Extract the (X, Y) coordinate from the center of the cell holding the provided text.  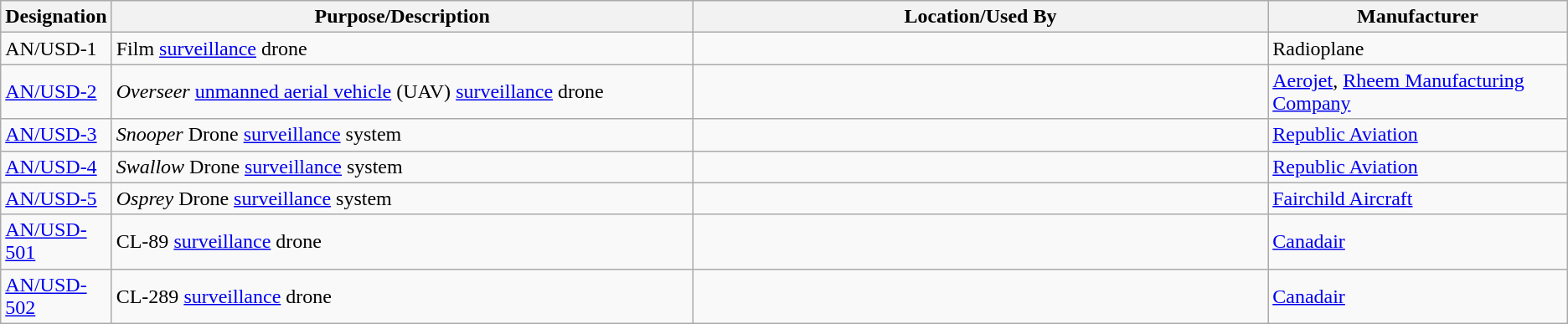
Designation (56, 17)
AN/USD-2 (56, 92)
Film surveillance drone (402, 49)
AN/USD-1 (56, 49)
AN/USD-4 (56, 167)
Aerojet, Rheem Manufacturing Company (1418, 92)
AN/USD-5 (56, 198)
CL-89 surveillance drone (402, 241)
Manufacturer (1418, 17)
Radioplane (1418, 49)
CL-289 surveillance drone (402, 296)
Purpose/Description (402, 17)
Swallow Drone surveillance system (402, 167)
Overseer unmanned aerial vehicle (UAV) surveillance drone (402, 92)
Snooper Drone surveillance system (402, 135)
AN/USD-502 (56, 296)
AN/USD-3 (56, 135)
AN/USD-501 (56, 241)
Location/Used By (980, 17)
Osprey Drone surveillance system (402, 198)
Fairchild Aircraft (1418, 198)
